Provide the (X, Y) coordinate of the cell's center where the given text is located.  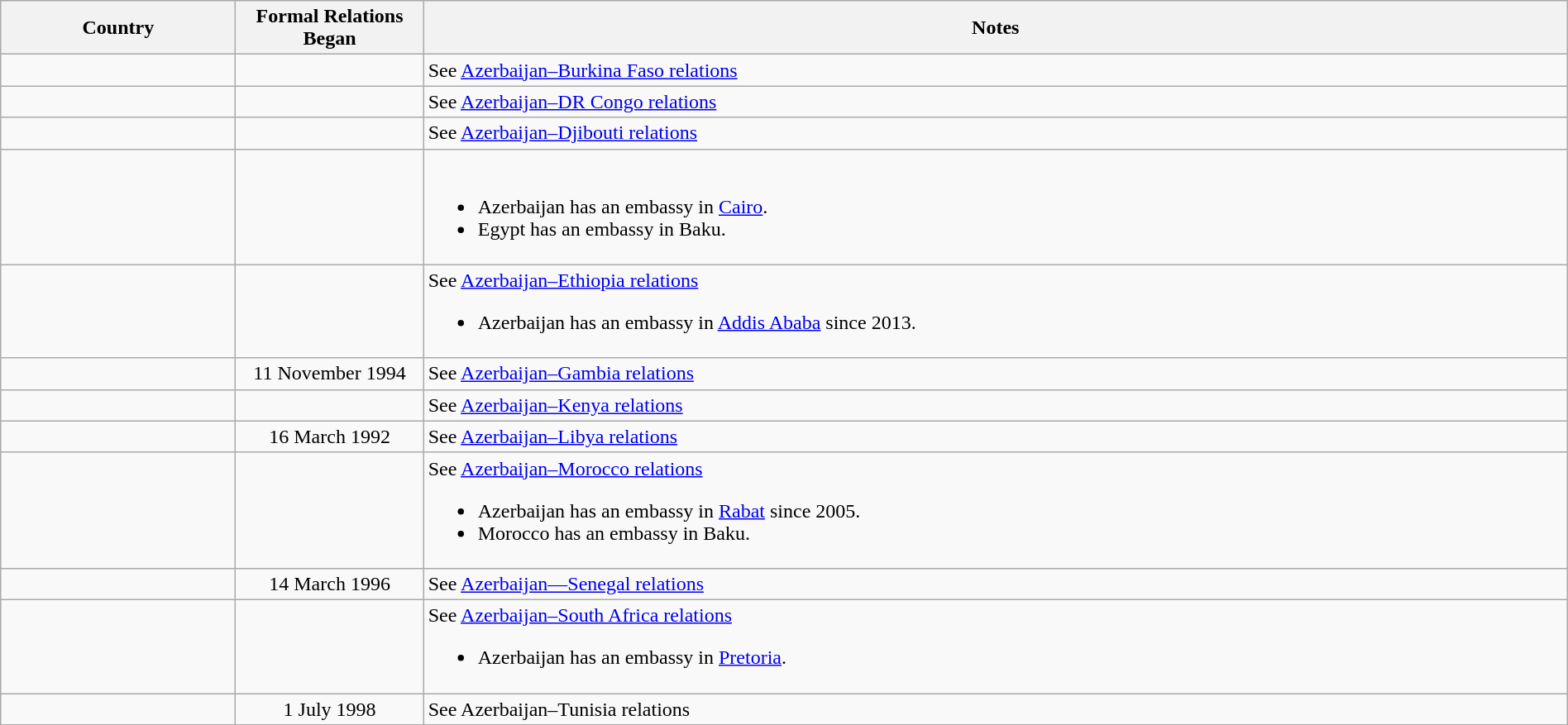
See Azerbaijan—Senegal relations (996, 584)
See Azerbaijan–South Africa relationsAzerbaijan has an embassy in Pretoria. (996, 646)
See Azerbaijan–Ethiopia relationsAzerbaijan has an embassy in Addis Ababa since 2013. (996, 311)
See Azerbaijan–Tunisia relations (996, 708)
Formal Relations Began (329, 28)
See Azerbaijan–Gambia relations (996, 374)
Azerbaijan has an embassy in Cairo.Egypt has an embassy in Baku. (996, 207)
See Azerbaijan–Burkina Faso relations (996, 70)
Notes (996, 28)
16 March 1992 (329, 436)
See Azerbaijan–DR Congo relations (996, 102)
See Azerbaijan–Morocco relationsAzerbaijan has an embassy in Rabat since 2005.Morocco has an embassy in Baku. (996, 510)
Country (118, 28)
14 March 1996 (329, 584)
See Azerbaijan–Libya relations (996, 436)
See Azerbaijan–Kenya relations (996, 405)
See Azerbaijan–Djibouti relations (996, 133)
1 July 1998 (329, 708)
11 November 1994 (329, 374)
